Extract the [x, y] coordinate from the center of the cell holding the provided text.  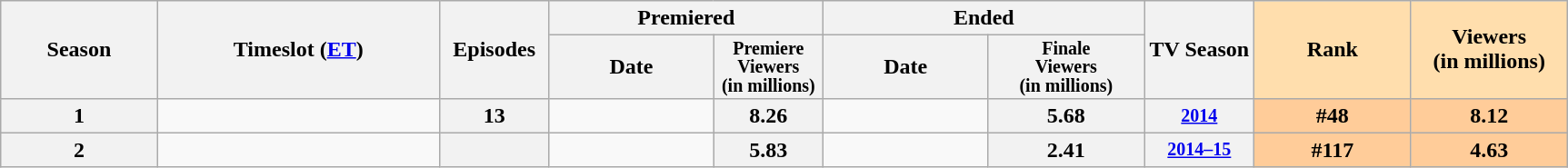
5.83 [769, 150]
1 [79, 115]
13 [494, 115]
2014 [1200, 115]
PremiereViewers(in millions) [769, 67]
2014–15 [1200, 150]
Season [79, 50]
2.41 [1066, 150]
TV Season [1200, 50]
Episodes [494, 50]
8.12 [1489, 115]
4.63 [1489, 150]
Premiered [686, 18]
Viewers(in millions) [1489, 50]
#117 [1333, 150]
5.68 [1066, 115]
8.26 [769, 115]
#48 [1333, 115]
2 [79, 150]
Rank [1333, 50]
Ended [984, 18]
FinaleViewers(in millions) [1066, 67]
Timeslot (ET) [298, 50]
